Find where the given text appears and provide that cell's center as (x, y) coordinate. 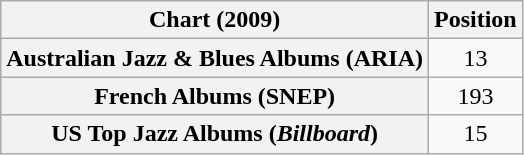
193 (476, 96)
US Top Jazz Albums (Billboard) (215, 134)
15 (476, 134)
Position (476, 20)
French Albums (SNEP) (215, 96)
Chart (2009) (215, 20)
13 (476, 58)
Australian Jazz & Blues Albums (ARIA) (215, 58)
